Find where the given text appears and provide that cell's center as (X, Y) coordinate. 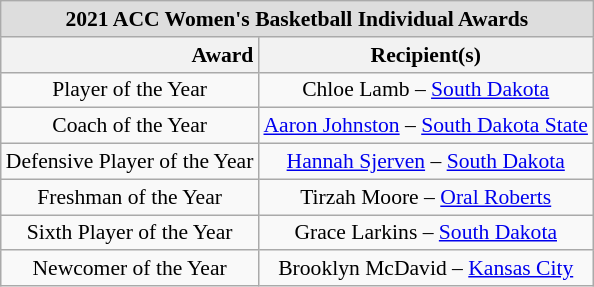
Defensive Player of the Year (130, 162)
Hannah Sjerven – South Dakota (426, 162)
Brooklyn McDavid – Kansas City (426, 269)
2021 ACC Women's Basketball Individual Awards (297, 19)
Newcomer of the Year (130, 269)
Player of the Year (130, 90)
Freshman of the Year (130, 197)
Chloe Lamb – South Dakota (426, 90)
Tirzah Moore – Oral Roberts (426, 197)
Coach of the Year (130, 126)
Grace Larkins – South Dakota (426, 233)
Sixth Player of the Year (130, 233)
Award (130, 55)
Recipient(s) (426, 55)
Aaron Johnston – South Dakota State (426, 126)
